Return the [x, y] coordinate for the center point of the cell that contains the specified text.  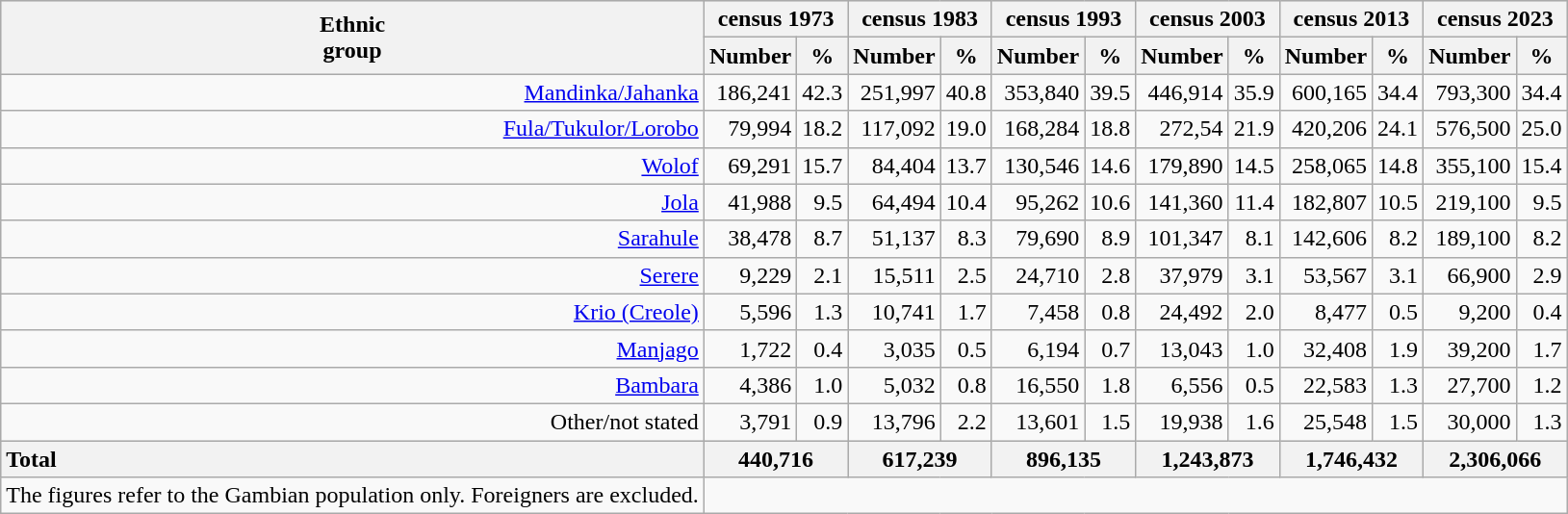
600,165 [1325, 92]
24,492 [1182, 312]
793,300 [1470, 92]
Sarahule [352, 239]
8,477 [1325, 312]
84,404 [894, 166]
2.2 [966, 422]
66,900 [1470, 275]
168,284 [1038, 129]
2.1 [822, 275]
446,914 [1182, 92]
32,408 [1325, 348]
0.7 [1111, 348]
Manjago [352, 348]
189,100 [1470, 239]
6,194 [1038, 348]
14.6 [1111, 166]
census 2003 [1207, 19]
Fula/Tukulor/Lorobo [352, 129]
Ethnicgroup [352, 38]
24.1 [1398, 129]
Mandinka/Jahanka [352, 92]
10.6 [1111, 202]
2,306,066 [1496, 459]
18.8 [1111, 129]
Other/not stated [352, 422]
13.7 [966, 166]
117,092 [894, 129]
25,548 [1325, 422]
1,243,873 [1207, 459]
Jola [352, 202]
21.9 [1253, 129]
355,100 [1470, 166]
10,741 [894, 312]
79,690 [1038, 239]
15.4 [1542, 166]
1.9 [1398, 348]
7,458 [1038, 312]
5,032 [894, 385]
13,796 [894, 422]
141,360 [1182, 202]
15.7 [822, 166]
179,890 [1182, 166]
69,291 [750, 166]
79,994 [750, 129]
10.4 [966, 202]
13,601 [1038, 422]
130,546 [1038, 166]
census 1983 [920, 19]
42.3 [822, 92]
9,200 [1470, 312]
53,567 [1325, 275]
Wolof [352, 166]
101,347 [1182, 239]
census 1973 [776, 19]
census 2013 [1351, 19]
Serere [352, 275]
1.2 [1542, 385]
15,511 [894, 275]
95,262 [1038, 202]
14.5 [1253, 166]
census 1993 [1063, 19]
18.2 [822, 129]
13,043 [1182, 348]
25.0 [1542, 129]
2.8 [1111, 275]
251,997 [894, 92]
5,596 [750, 312]
1,746,432 [1351, 459]
0.9 [822, 422]
8.3 [966, 239]
617,239 [920, 459]
Total [352, 459]
1.6 [1253, 422]
Krio (Creole) [352, 312]
440,716 [776, 459]
14.8 [1398, 166]
1,722 [750, 348]
420,206 [1325, 129]
186,241 [750, 92]
2.0 [1253, 312]
182,807 [1325, 202]
6,556 [1182, 385]
16,550 [1038, 385]
10.5 [1398, 202]
9,229 [750, 275]
2.9 [1542, 275]
8.7 [822, 239]
30,000 [1470, 422]
219,100 [1470, 202]
64,494 [894, 202]
38,478 [750, 239]
3,035 [894, 348]
353,840 [1038, 92]
The figures refer to the Gambian population only. Foreigners are excluded. [352, 496]
11.4 [1253, 202]
35.9 [1253, 92]
576,500 [1470, 129]
4,386 [750, 385]
41,988 [750, 202]
1.8 [1111, 385]
51,137 [894, 239]
19.0 [966, 129]
census 2023 [1496, 19]
142,606 [1325, 239]
8.1 [1253, 239]
2.5 [966, 275]
22,583 [1325, 385]
24,710 [1038, 275]
258,065 [1325, 166]
39,200 [1470, 348]
272,54 [1182, 129]
39.5 [1111, 92]
37,979 [1182, 275]
Bambara [352, 385]
3,791 [750, 422]
19,938 [1182, 422]
8.9 [1111, 239]
27,700 [1470, 385]
896,135 [1063, 459]
40.8 [966, 92]
